From the cell containing the given text, extract its center point as (X, Y) coordinate. 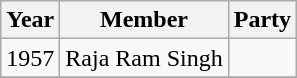
Raja Ram Singh (144, 58)
1957 (30, 58)
Member (144, 20)
Year (30, 20)
Party (262, 20)
